For the text-containing cell, return its midpoint in (x, y) coordinate format. 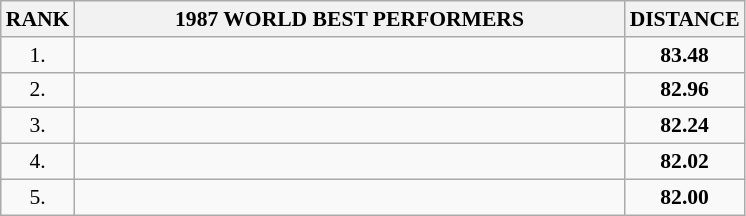
1987 WORLD BEST PERFORMERS (349, 19)
83.48 (685, 55)
DISTANCE (685, 19)
82.00 (685, 197)
1. (38, 55)
82.24 (685, 126)
4. (38, 162)
2. (38, 90)
RANK (38, 19)
5. (38, 197)
3. (38, 126)
82.96 (685, 90)
82.02 (685, 162)
